For the text-containing cell, return its midpoint in [X, Y] coordinate format. 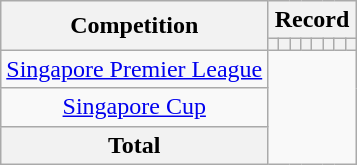
Competition [134, 26]
Singapore Premier League [134, 69]
Singapore Cup [134, 107]
Record [312, 20]
Total [134, 145]
